Determine the (X, Y) coordinate at the center of the cell enclosing the given text.  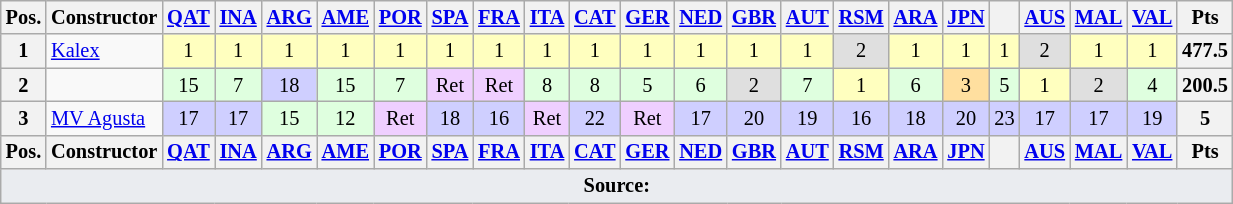
200.5 (1205, 85)
Source: (617, 186)
22 (594, 118)
12 (346, 118)
Kalex (104, 51)
23 (1004, 118)
477.5 (1205, 51)
MV Agusta (104, 118)
4 (1152, 85)
